Determine the (X, Y) coordinate at the center of the cell enclosing the given text.  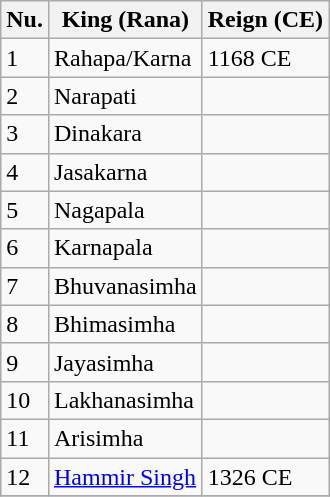
Dinakara (125, 134)
Arisimha (125, 438)
Narapati (125, 96)
7 (25, 286)
3 (25, 134)
11 (25, 438)
Reign (CE) (265, 20)
Karnapala (125, 248)
Hammir Singh (125, 477)
4 (25, 172)
10 (25, 400)
1326 CE (265, 477)
1 (25, 58)
9 (25, 362)
1168 CE (265, 58)
Rahapa/Karna (125, 58)
6 (25, 248)
King (Rana) (125, 20)
Nu. (25, 20)
Nagapala (125, 210)
2 (25, 96)
5 (25, 210)
Jasakarna (125, 172)
Bhuvanasimha (125, 286)
12 (25, 477)
8 (25, 324)
Jayasimha (125, 362)
Bhimasimha (125, 324)
Lakhanasimha (125, 400)
